Scan for the cell matching the given text and deliver its [X, Y] coordinate at center. 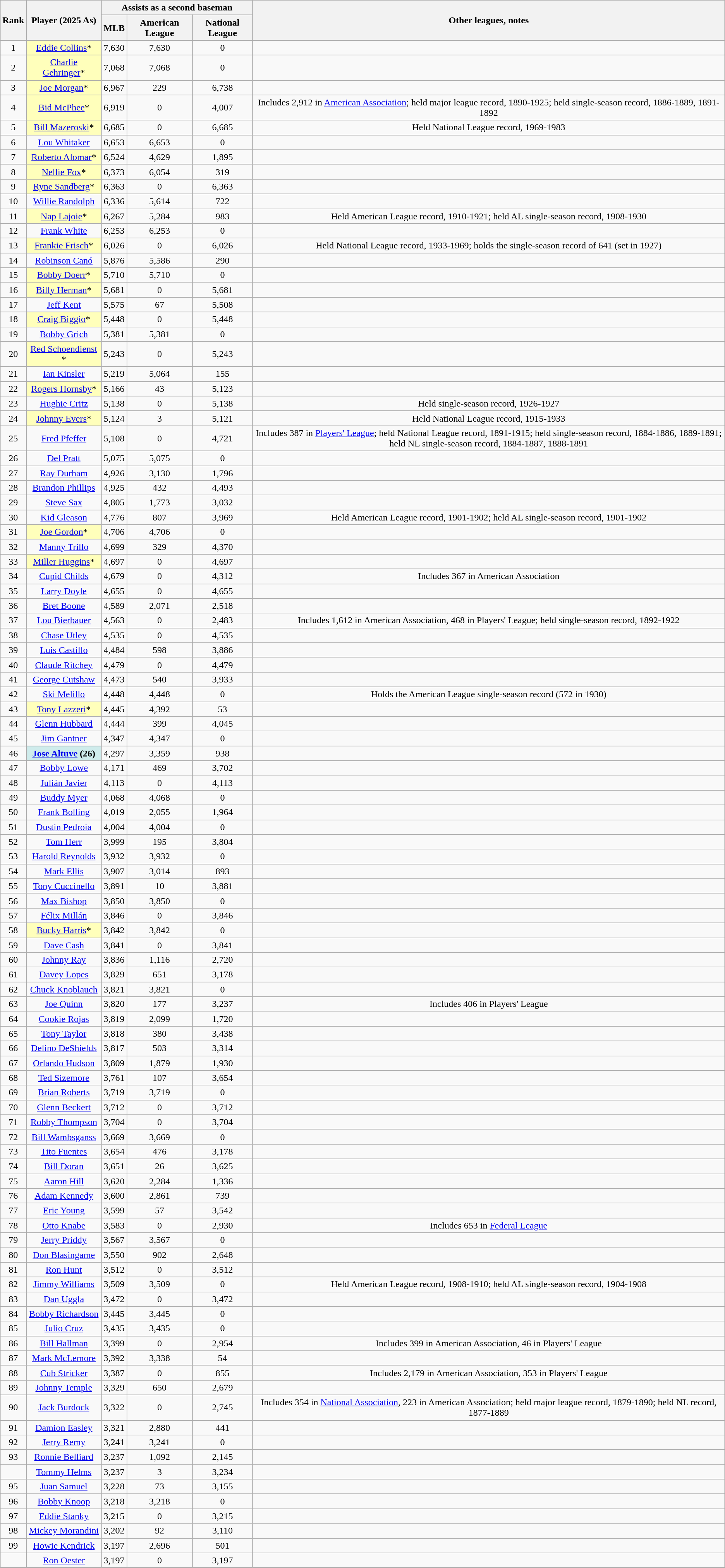
Ski Melillo [64, 694]
74 [13, 1166]
4,679 [114, 576]
3,600 [114, 1196]
Johnny Evers* [64, 418]
Howie Kendrick [64, 1546]
2,071 [160, 606]
Holds the American League single-season record (572 in 1930) [489, 694]
Max Bishop [64, 901]
Bid McPhee* [64, 108]
Includes 653 in Federal League [489, 1225]
5,876 [114, 260]
84 [13, 1314]
85 [13, 1328]
4,445 [114, 709]
34 [13, 576]
Player (2025 As) [64, 20]
3,886 [223, 650]
Julio Cruz [64, 1328]
Joe Morgan* [64, 88]
Jim Gantner [64, 739]
80 [13, 1255]
69 [13, 1092]
99 [13, 1546]
107 [160, 1078]
441 [223, 1427]
4,007 [223, 108]
3,438 [223, 1034]
3,032 [223, 503]
82 [13, 1284]
Eric Young [64, 1211]
1,092 [160, 1457]
Robinson Canó [64, 260]
29 [13, 503]
3,234 [223, 1472]
1 [13, 48]
5,064 [160, 374]
American League [160, 28]
4,297 [114, 753]
540 [160, 679]
5,586 [160, 260]
432 [160, 488]
81 [13, 1270]
32 [13, 547]
3,014 [160, 871]
48 [13, 783]
1,720 [223, 1019]
Cupid Childs [64, 576]
6,336 [114, 201]
6,524 [114, 157]
2,284 [160, 1181]
Robby Thompson [64, 1122]
35 [13, 591]
Held American League record, 1910-1921; held AL single-season record, 1908-1930 [489, 216]
6,054 [160, 172]
Tommy Helms [64, 1472]
3,228 [114, 1487]
329 [160, 547]
Hughie Critz [64, 403]
Includes 2,912 in American Association; held major league record, 1890-1925; held single-season record, 1886-1889, 1891-1892 [489, 108]
Nap Lajoie* [64, 216]
Bret Boone [64, 606]
Claude Ritchey [64, 665]
Steve Sax [64, 503]
319 [223, 172]
399 [160, 724]
42 [13, 694]
4,484 [114, 650]
Eddie Collins* [64, 48]
Includes 1,612 in American Association, 468 in Players' League; held single-season record, 1892-1922 [489, 620]
Larry Doyle [64, 591]
3,202 [114, 1531]
3,969 [223, 517]
Cookie Rojas [64, 1019]
4,563 [114, 620]
Ray Durham [64, 473]
Frankie Frisch* [64, 246]
19 [13, 334]
Includes 354 in National Association, 223 in American Association; held major league record, 1879-1890; held NL record, 1877-1889 [489, 1408]
6,967 [114, 88]
1,336 [223, 1181]
4,699 [114, 547]
3,387 [114, 1373]
95 [13, 1487]
3,819 [114, 1019]
5,123 [223, 389]
33 [13, 562]
4,171 [114, 768]
Miller Huggins* [64, 562]
1,116 [160, 960]
Tony Cuccinello [64, 886]
47 [13, 768]
64 [13, 1019]
2,745 [223, 1408]
8 [13, 172]
13 [13, 246]
87 [13, 1358]
98 [13, 1531]
Jose Altuve (26) [64, 753]
4,473 [114, 679]
Juan Samuel [64, 1487]
476 [160, 1151]
97 [13, 1516]
61 [13, 975]
1,964 [223, 812]
3,322 [114, 1408]
3,907 [114, 871]
3,359 [160, 753]
Buddy Myer [64, 798]
469 [160, 768]
2,099 [160, 1019]
Tony Taylor [64, 1034]
Mark McLemore [64, 1358]
40 [13, 665]
Tom Herr [64, 842]
3,620 [114, 1181]
76 [13, 1196]
Rogers Hornsby* [64, 389]
3,933 [223, 679]
3,599 [114, 1211]
88 [13, 1373]
60 [13, 960]
66 [13, 1048]
3,702 [223, 768]
6,373 [114, 172]
4,312 [223, 576]
4,045 [223, 724]
4,444 [114, 724]
177 [160, 1004]
893 [223, 871]
28 [13, 488]
Held single-season record, 1926-1927 [489, 403]
Craig Biggio* [64, 319]
Bobby Knoop [64, 1501]
3,110 [223, 1531]
3,329 [114, 1387]
650 [160, 1387]
45 [13, 739]
18 [13, 319]
7 [13, 157]
25 [13, 438]
63 [13, 1004]
Includes 399 in American Association, 46 in Players' League [489, 1343]
55 [13, 886]
Johnny Temple [64, 1387]
Kid Gleason [64, 517]
503 [160, 1048]
3,881 [223, 886]
90 [13, 1408]
Held American League record, 1908-1910; held AL single-season record, 1904-1908 [489, 1284]
Willie Randolph [64, 201]
78 [13, 1225]
4,019 [114, 812]
2,954 [223, 1343]
59 [13, 945]
3,836 [114, 960]
51 [13, 827]
4,805 [114, 503]
Glenn Beckert [64, 1107]
Ronnie Belliard [64, 1457]
77 [13, 1211]
36 [13, 606]
4,776 [114, 517]
23 [13, 403]
30 [13, 517]
1,773 [160, 503]
3,891 [114, 886]
Adam Kennedy [64, 1196]
Jeff Kent [64, 305]
Fred Pfeffer [64, 438]
38 [13, 635]
5,166 [114, 389]
Jerry Remy [64, 1442]
Manny Trillo [64, 547]
Held National League record, 1933-1969; holds the single-season record of 641 (set in 1927) [489, 246]
6,738 [223, 88]
4,493 [223, 488]
229 [160, 88]
1,895 [223, 157]
46 [13, 753]
4,721 [223, 438]
37 [13, 620]
Ron Hunt [64, 1270]
Jack Burdock [64, 1408]
Joe Quinn [64, 1004]
938 [223, 753]
Bucky Harris* [64, 930]
Dave Cash [64, 945]
79 [13, 1240]
Bobby Lowe [64, 768]
17 [13, 305]
1,796 [223, 473]
3,625 [223, 1166]
155 [223, 374]
6 [13, 142]
Held National League record, 1969-1983 [489, 128]
5,508 [223, 305]
807 [160, 517]
Frank White [64, 231]
72 [13, 1137]
65 [13, 1034]
722 [223, 201]
31 [13, 532]
Jimmy Williams [64, 1284]
5,614 [160, 201]
1,930 [223, 1063]
50 [13, 812]
15 [13, 275]
855 [223, 1373]
Jerry Priddy [64, 1240]
Bobby Doerr* [64, 275]
5,219 [114, 374]
2 [13, 67]
4,589 [114, 606]
24 [13, 418]
Lou Bierbauer [64, 620]
93 [13, 1457]
3,550 [114, 1255]
89 [13, 1387]
52 [13, 842]
Julián Javier [64, 783]
3,338 [160, 1358]
49 [13, 798]
Includes 406 in Players' League [489, 1004]
3,817 [114, 1048]
Félix Millán [64, 915]
5,121 [223, 418]
Billy Herman* [64, 290]
3,804 [223, 842]
598 [160, 650]
Frank Bolling [64, 812]
3,829 [114, 975]
501 [223, 1546]
Nellie Fox* [64, 172]
3,809 [114, 1063]
Roberto Alomar* [64, 157]
71 [13, 1122]
96 [13, 1501]
2,648 [223, 1255]
2,145 [223, 1457]
68 [13, 1078]
5,124 [114, 418]
Dustin Pedroia [64, 827]
11 [13, 216]
3,542 [223, 1211]
Don Blasingame [64, 1255]
Harold Reynolds [64, 856]
2,483 [223, 620]
Includes 2,179 in American Association, 353 in Players' League [489, 1373]
Bill Mazeroski* [64, 128]
12 [13, 231]
2,930 [223, 1225]
Cub Stricker [64, 1373]
Assists as a second baseman [177, 8]
4,629 [160, 157]
86 [13, 1343]
Bobby Grich [64, 334]
Damion Easley [64, 1427]
3,321 [114, 1427]
2,720 [223, 960]
83 [13, 1299]
Mark Ellis [64, 871]
3,583 [114, 1225]
Red Schoendienst * [64, 354]
Rank [13, 20]
Luis Castillo [64, 650]
Bill Hallman [64, 1343]
2,055 [160, 812]
Chase Utley [64, 635]
2,861 [160, 1196]
4,370 [223, 547]
3,761 [114, 1078]
902 [160, 1255]
41 [13, 679]
Chuck Knoblauch [64, 989]
58 [13, 930]
Ryne Sandberg* [64, 186]
2,679 [223, 1387]
3,399 [114, 1343]
Lou Whitaker [64, 142]
Bill Doran [64, 1166]
National League [223, 28]
Ted Sizemore [64, 1078]
Delino DeShields [64, 1048]
21 [13, 374]
5 [13, 128]
3,818 [114, 1034]
3,999 [114, 842]
Tito Fuentes [64, 1151]
Joe Gordon* [64, 532]
3,392 [114, 1358]
Dan Uggla [64, 1299]
Davey Lopes [64, 975]
22 [13, 389]
9 [13, 186]
5,284 [160, 216]
3,130 [160, 473]
Glenn Hubbard [64, 724]
983 [223, 216]
39 [13, 650]
27 [13, 473]
Tony Lazzeri* [64, 709]
2,518 [223, 606]
75 [13, 1181]
70 [13, 1107]
4 [13, 108]
3,314 [223, 1048]
2,696 [160, 1546]
16 [13, 290]
Brian Roberts [64, 1092]
George Cutshaw [64, 679]
Aaron Hill [64, 1181]
4,392 [160, 709]
Held American League record, 1901-1902; held AL single-season record, 1901-1902 [489, 517]
Ron Oester [64, 1560]
Charlie Gehringer* [64, 67]
5,575 [114, 305]
5,108 [114, 438]
Other leagues, notes [489, 20]
Otto Knabe [64, 1225]
Ian Kinsler [64, 374]
3,155 [223, 1487]
380 [160, 1034]
20 [13, 354]
Eddie Stanky [64, 1516]
4,926 [114, 473]
195 [160, 842]
Includes 367 in American Association [489, 576]
62 [13, 989]
1,879 [160, 1063]
3,651 [114, 1166]
Brandon Phillips [64, 488]
3,820 [114, 1004]
MLB [114, 28]
651 [160, 975]
739 [223, 1196]
Bill Wambsganss [64, 1137]
Del Pratt [64, 458]
14 [13, 260]
4,925 [114, 488]
6,919 [114, 108]
44 [13, 724]
Orlando Hudson [64, 1063]
2,880 [160, 1427]
Bobby Richardson [64, 1314]
91 [13, 1427]
Mickey Morandini [64, 1531]
6,267 [114, 216]
Held National League record, 1915-1933 [489, 418]
290 [223, 260]
Johnny Ray [64, 960]
56 [13, 901]
